For the text-containing cell, return its midpoint in [x, y] coordinate format. 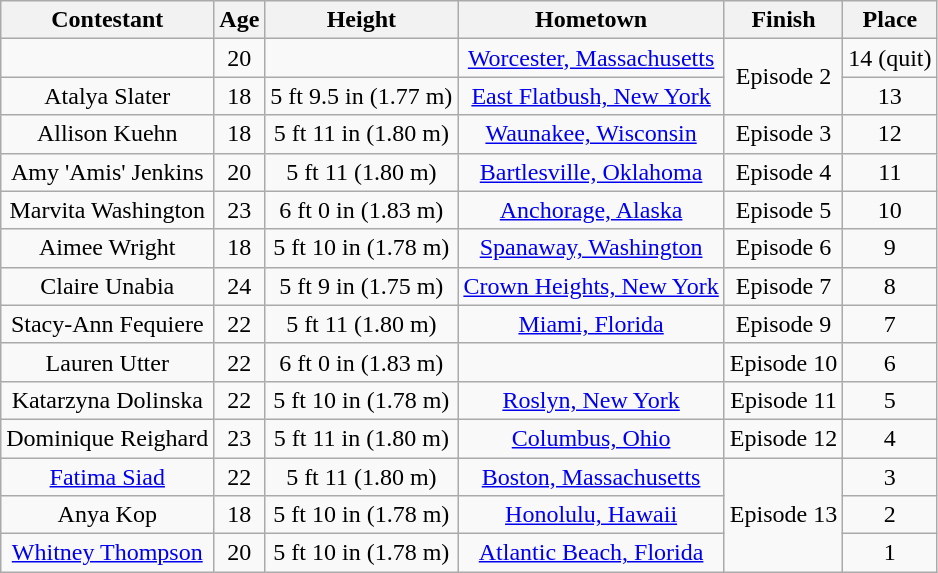
5 [890, 400]
Episode 9 [783, 324]
Episode 13 [783, 515]
Spanaway, Washington [591, 248]
24 [240, 286]
Bartlesville, Oklahoma [591, 172]
4 [890, 438]
Episode 2 [783, 77]
Episode 10 [783, 362]
Aimee Wright [108, 248]
Katarzyna Dolinska [108, 400]
6 [890, 362]
Boston, Massachusetts [591, 477]
Honolulu, Hawaii [591, 515]
Stacy-Ann Fequiere [108, 324]
3 [890, 477]
13 [890, 96]
5 ft 9.5 in (1.77 m) [362, 96]
1 [890, 553]
11 [890, 172]
Dominique Reighard [108, 438]
Miami, Florida [591, 324]
Episode 6 [783, 248]
Episode 11 [783, 400]
Hometown [591, 20]
2 [890, 515]
Episode 7 [783, 286]
12 [890, 134]
14 (quit) [890, 58]
10 [890, 210]
Fatima Siad [108, 477]
7 [890, 324]
Episode 3 [783, 134]
Atalya Slater [108, 96]
9 [890, 248]
Lauren Utter [108, 362]
Worcester, Massachusetts [591, 58]
Crown Heights, New York [591, 286]
Marvita Washington [108, 210]
8 [890, 286]
East Flatbush, New York [591, 96]
Contestant [108, 20]
Roslyn, New York [591, 400]
Finish [783, 20]
Waunakee, Wisconsin [591, 134]
Amy 'Amis' Jenkins [108, 172]
Allison Kuehn [108, 134]
Columbus, Ohio [591, 438]
5 ft 9 in (1.75 m) [362, 286]
Episode 12 [783, 438]
Atlantic Beach, Florida [591, 553]
Height [362, 20]
Claire Unabia [108, 286]
Episode 5 [783, 210]
Whitney Thompson [108, 553]
Anchorage, Alaska [591, 210]
Episode 4 [783, 172]
Place [890, 20]
Anya Kop [108, 515]
Age [240, 20]
